Provide the [x, y] coordinate of the cell's center where the given text is located.  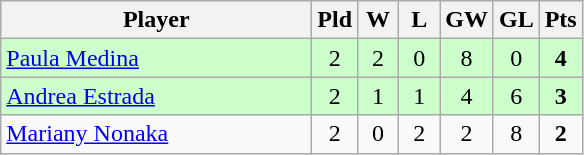
3 [560, 96]
Mariany Nonaka [156, 134]
Player [156, 20]
GL [516, 20]
Andrea Estrada [156, 96]
GW [467, 20]
Pld [335, 20]
Pts [560, 20]
W [378, 20]
Paula Medina [156, 58]
L [420, 20]
6 [516, 96]
